Provide the [x, y] coordinate of the cell's center where the given text is located.  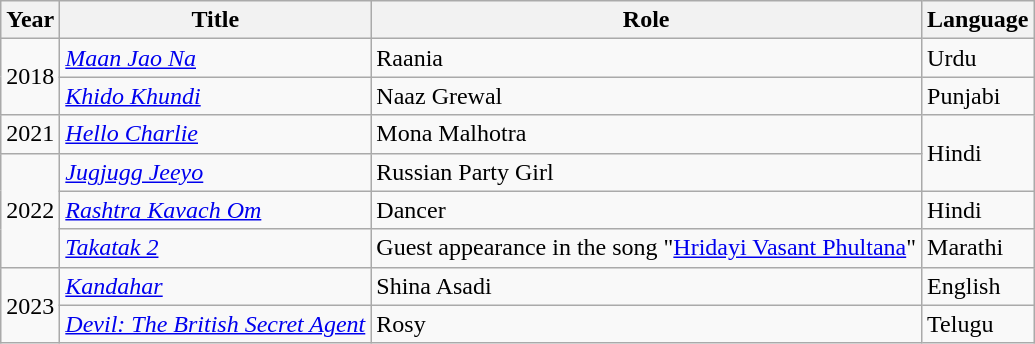
Role [646, 20]
Devil: The British Secret Agent [216, 324]
Takatak 2 [216, 248]
Kandahar [216, 286]
Hello Charlie [216, 134]
Marathi [978, 248]
Punjabi [978, 96]
2018 [30, 77]
Urdu [978, 58]
Title [216, 20]
Rosy [646, 324]
2023 [30, 305]
English [978, 286]
Jugjugg Jeeyo [216, 172]
Shina Asadi [646, 286]
Maan Jao Na [216, 58]
Telugu [978, 324]
Mona Malhotra [646, 134]
2022 [30, 210]
Guest appearance in the song "Hridayi Vasant Phultana" [646, 248]
Raania [646, 58]
Rashtra Kavach Om [216, 210]
Year [30, 20]
Language [978, 20]
2021 [30, 134]
Naaz Grewal [646, 96]
Russian Party Girl [646, 172]
Khido Khundi [216, 96]
Dancer [646, 210]
